Search for the cell housing the specified text and yield its (x, y) center coordinate. 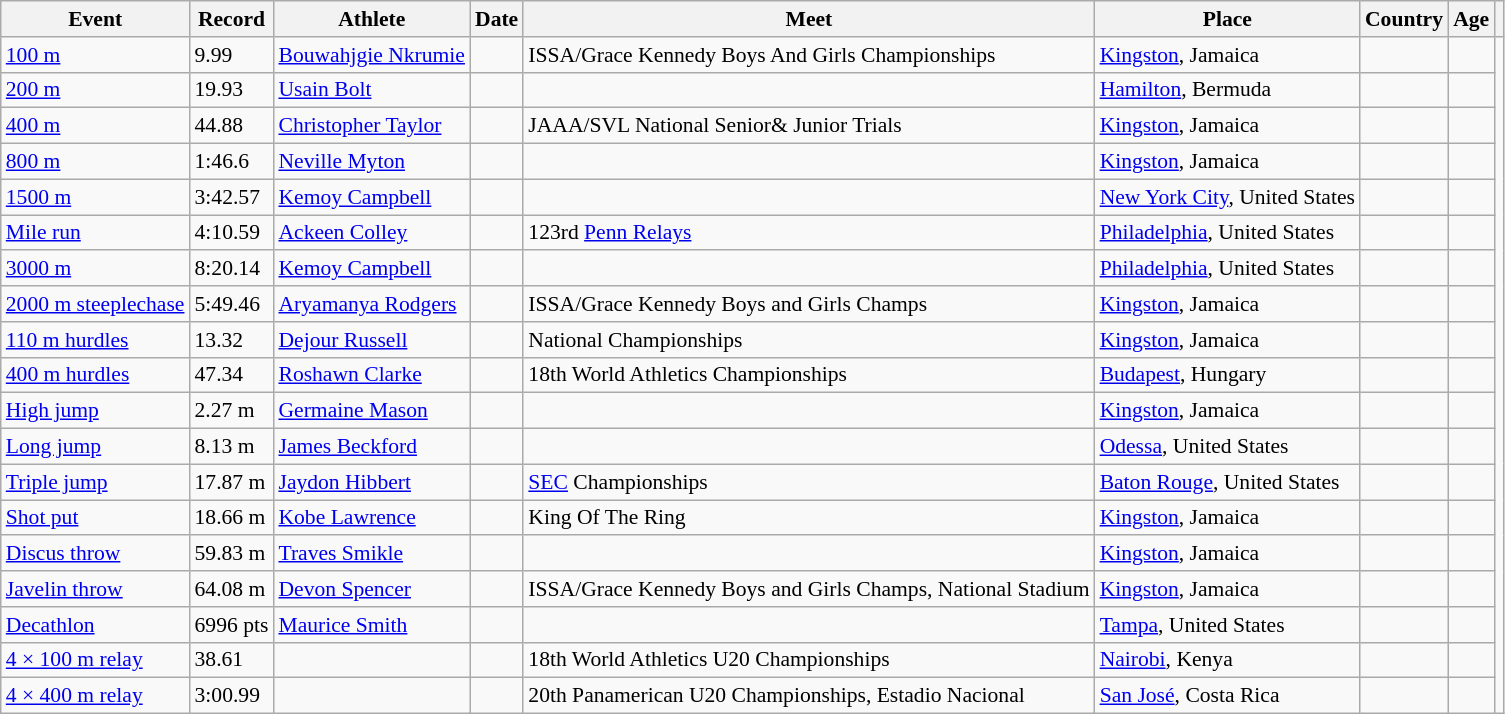
100 m (96, 55)
17.87 m (232, 482)
Maurice Smith (372, 625)
110 m hurdles (96, 340)
ISSA/Grace Kennedy Boys and Girls Champs, National Stadium (808, 589)
400 m hurdles (96, 375)
3:42.57 (232, 197)
64.08 m (232, 589)
Christopher Taylor (372, 126)
4 × 400 m relay (96, 696)
Neville Myton (372, 162)
19.93 (232, 90)
20th Panamerican U20 Championships, Estadio Nacional (808, 696)
2.27 m (232, 411)
8.13 m (232, 447)
Odessa, United States (1228, 447)
Baton Rouge, United States (1228, 482)
Long jump (96, 447)
Usain Bolt (372, 90)
Date (496, 19)
Triple jump (96, 482)
Country (1404, 19)
Germaine Mason (372, 411)
2000 m steeplechase (96, 304)
James Beckford (372, 447)
Age (1471, 19)
New York City, United States (1228, 197)
4 × 100 m relay (96, 660)
National Championships (808, 340)
Budapest, Hungary (1228, 375)
Discus throw (96, 554)
High jump (96, 411)
Traves Smikle (372, 554)
3000 m (96, 269)
King Of The Ring (808, 518)
Decathlon (96, 625)
Mile run (96, 233)
1500 m (96, 197)
Roshawn Clarke (372, 375)
ISSA/Grace Kennedy Boys and Girls Champs (808, 304)
38.61 (232, 660)
4:10.59 (232, 233)
800 m (96, 162)
5:49.46 (232, 304)
Ackeen Colley (372, 233)
Event (96, 19)
Javelin throw (96, 589)
8:20.14 (232, 269)
Dejour Russell (372, 340)
Nairobi, Kenya (1228, 660)
SEC Championships (808, 482)
200 m (96, 90)
1:46.6 (232, 162)
Meet (808, 19)
Athlete (372, 19)
ISSA/Grace Kennedy Boys And Girls Championships (808, 55)
Record (232, 19)
Jaydon Hibbert (372, 482)
Kobe Lawrence (372, 518)
Tampa, United States (1228, 625)
9.99 (232, 55)
44.88 (232, 126)
Hamilton, Bermuda (1228, 90)
Bouwahjgie Nkrumie (372, 55)
3:00.99 (232, 696)
Place (1228, 19)
JAAA/SVL National Senior& Junior Trials (808, 126)
6996 pts (232, 625)
18th World Athletics Championships (808, 375)
Shot put (96, 518)
400 m (96, 126)
Aryamanya Rodgers (372, 304)
Devon Spencer (372, 589)
18th World Athletics U20 Championships (808, 660)
59.83 m (232, 554)
18.66 m (232, 518)
123rd Penn Relays (808, 233)
San José, Costa Rica (1228, 696)
47.34 (232, 375)
13.32 (232, 340)
